Extract the (X, Y) coordinate from the center of the cell holding the provided text.  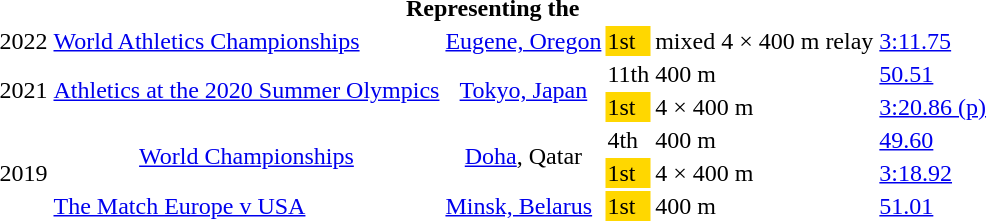
11th (628, 74)
Doha, Qatar (524, 156)
Minsk, Belarus (524, 206)
World Athletics Championships (246, 41)
The Match Europe v USA (246, 206)
mixed 4 × 400 m relay (764, 41)
Athletics at the 2020 Summer Olympics (246, 90)
World Championships (246, 156)
Eugene, Oregon (524, 41)
4th (628, 140)
Tokyo, Japan (524, 90)
